Capture the cell that displays the provided text and extract its [x, y] central coordinate. 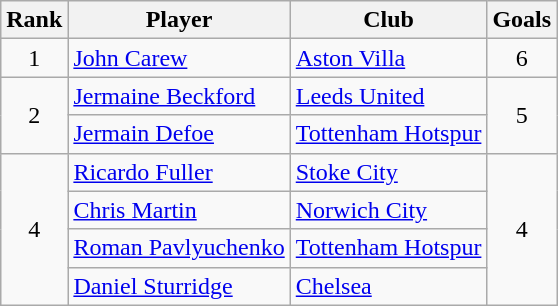
6 [522, 58]
Rank [34, 20]
Ricardo Fuller [179, 172]
Aston Villa [388, 58]
5 [522, 115]
Daniel Sturridge [179, 286]
Jermaine Beckford [179, 96]
Leeds United [388, 96]
Jermain Defoe [179, 134]
2 [34, 115]
1 [34, 58]
John Carew [179, 58]
Goals [522, 20]
Stoke City [388, 172]
Player [179, 20]
Chris Martin [179, 210]
Norwich City [388, 210]
Chelsea [388, 286]
Club [388, 20]
Roman Pavlyuchenko [179, 248]
